From the cell containing the given text, extract its center point as [X, Y] coordinate. 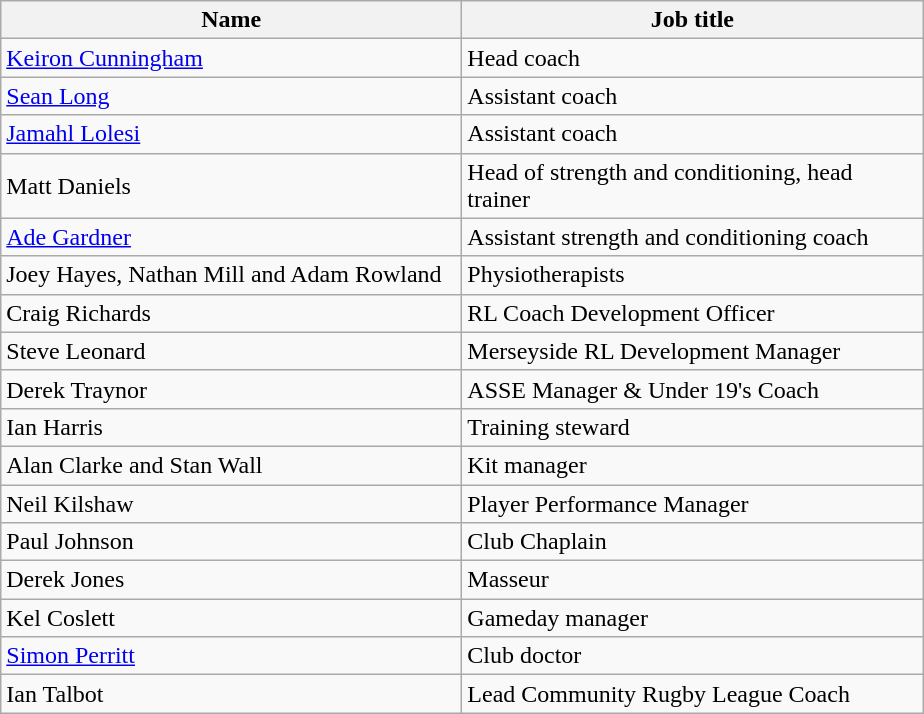
Gameday manager [692, 618]
Player Performance Manager [692, 503]
Keiron Cunningham [232, 58]
Training steward [692, 427]
Jamahl Lolesi [232, 134]
Lead Community Rugby League Coach [692, 694]
Alan Clarke and Stan Wall [232, 465]
Name [232, 20]
Derek Jones [232, 580]
Simon Perritt [232, 656]
ASSE Manager & Under 19's Coach [692, 389]
Club Chaplain [692, 542]
Club doctor [692, 656]
Kel Coslett [232, 618]
Derek Traynor [232, 389]
Assistant strength and conditioning coach [692, 237]
Craig Richards [232, 313]
Physiotherapists [692, 275]
Matt Daniels [232, 186]
Neil Kilshaw [232, 503]
Merseyside RL Development Manager [692, 351]
Masseur [692, 580]
Sean Long [232, 96]
Kit manager [692, 465]
Ian Harris [232, 427]
Joey Hayes, Nathan Mill and Adam Rowland [232, 275]
Job title [692, 20]
Head of strength and conditioning, head trainer [692, 186]
Paul Johnson [232, 542]
Steve Leonard [232, 351]
Ian Talbot [232, 694]
Ade Gardner [232, 237]
Head coach [692, 58]
RL Coach Development Officer [692, 313]
